Detect which cell encompasses the target text, then output its [x, y] center coordinate. 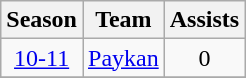
Paykan [123, 58]
Assists [204, 20]
Team [123, 20]
Season [42, 20]
10-11 [42, 58]
0 [204, 58]
